Capture the cell that displays the provided text and extract its (x, y) central coordinate. 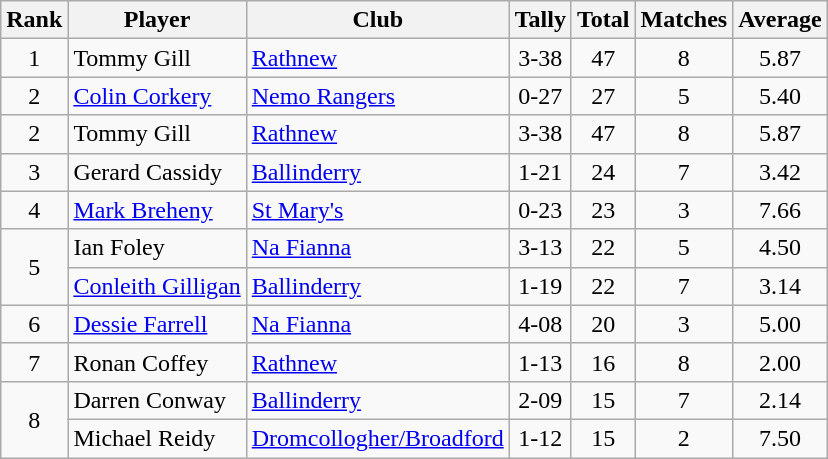
6 (34, 324)
24 (603, 172)
Gerard Cassidy (157, 172)
20 (603, 324)
St Mary's (378, 210)
Average (780, 20)
1 (34, 58)
1-21 (540, 172)
Michael Reidy (157, 438)
5.00 (780, 324)
Dromcollogher/Broadford (378, 438)
Ian Foley (157, 248)
Rank (34, 20)
1-12 (540, 438)
3.42 (780, 172)
1-13 (540, 362)
Mark Breheny (157, 210)
2.14 (780, 400)
Darren Conway (157, 400)
Colin Corkery (157, 96)
0-23 (540, 210)
3-13 (540, 248)
2-09 (540, 400)
Nemo Rangers (378, 96)
Total (603, 20)
Conleith Gilligan (157, 286)
0-27 (540, 96)
4-08 (540, 324)
4.50 (780, 248)
Dessie Farrell (157, 324)
7.50 (780, 438)
23 (603, 210)
27 (603, 96)
3.14 (780, 286)
2.00 (780, 362)
16 (603, 362)
1-19 (540, 286)
Matches (684, 20)
Player (157, 20)
5.40 (780, 96)
Tally (540, 20)
4 (34, 210)
Ronan Coffey (157, 362)
7.66 (780, 210)
Club (378, 20)
